Determine the (X, Y) coordinate at the center of the cell enclosing the given text.  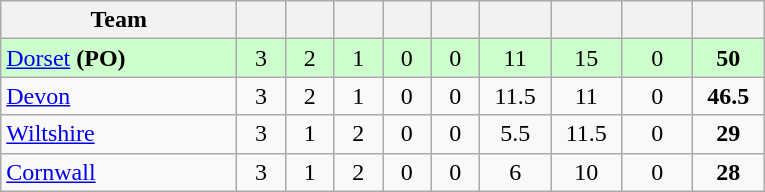
Devon (119, 96)
10 (586, 172)
29 (728, 134)
Dorset (PO) (119, 58)
Team (119, 20)
6 (516, 172)
15 (586, 58)
Wiltshire (119, 134)
28 (728, 172)
46.5 (728, 96)
50 (728, 58)
5.5 (516, 134)
Cornwall (119, 172)
